Return the (x, y) coordinate for the center point of the cell that contains the specified text.  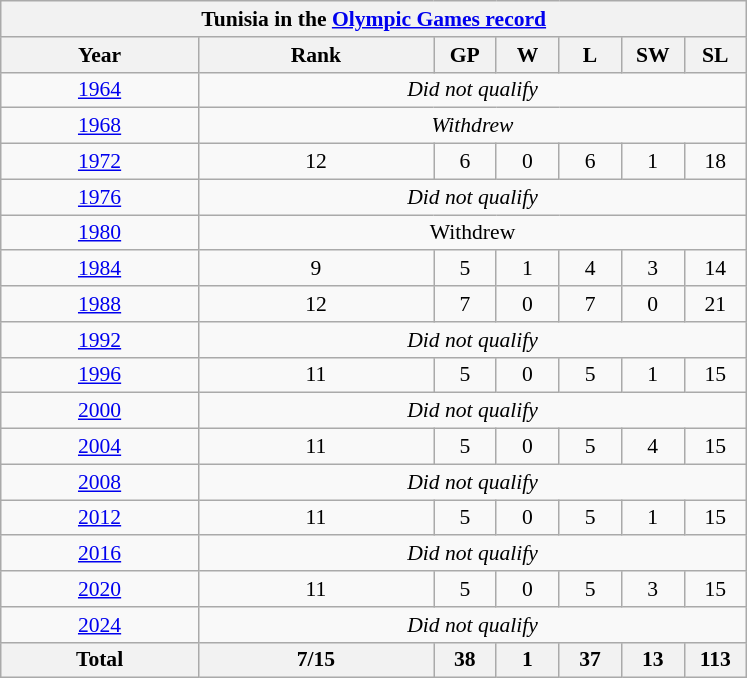
Total (100, 660)
Tunisia in the Olympic Games record (374, 19)
2024 (100, 625)
GP (466, 55)
2008 (100, 482)
Year (100, 55)
1972 (100, 162)
2012 (100, 518)
SW (652, 55)
SL (716, 55)
2004 (100, 447)
14 (716, 269)
1976 (100, 197)
13 (652, 660)
1980 (100, 233)
7/15 (316, 660)
2000 (100, 411)
L (590, 55)
2016 (100, 554)
1996 (100, 375)
W (528, 55)
1988 (100, 304)
9 (316, 269)
1992 (100, 340)
Rank (316, 55)
1968 (100, 126)
1984 (100, 269)
21 (716, 304)
2020 (100, 589)
38 (466, 660)
37 (590, 660)
113 (716, 660)
1964 (100, 90)
18 (716, 162)
